Find where the given text appears and provide that cell's center as (x, y) coordinate. 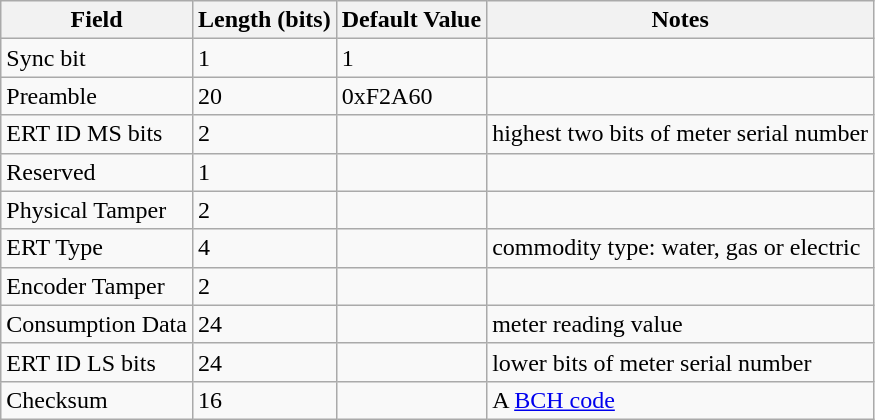
0xF2A60 (411, 96)
Notes (680, 20)
Checksum (97, 400)
Consumption Data (97, 324)
Length (bits) (264, 20)
Encoder Tamper (97, 286)
Reserved (97, 172)
16 (264, 400)
Default Value (411, 20)
Physical Tamper (97, 210)
meter reading value (680, 324)
ERT Type (97, 248)
lower bits of meter serial number (680, 362)
ERT ID LS bits (97, 362)
Field (97, 20)
4 (264, 248)
20 (264, 96)
Preamble (97, 96)
Sync bit (97, 58)
A BCH code (680, 400)
commodity type: water, gas or electric (680, 248)
highest two bits of meter serial number (680, 134)
ERT ID MS bits (97, 134)
